Find where the given text appears and provide that cell's center as [X, Y] coordinate. 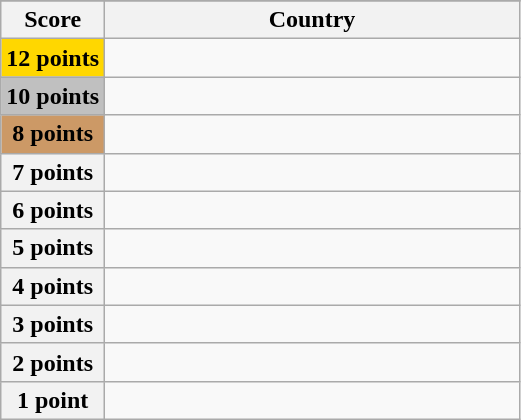
10 points [53, 96]
6 points [53, 210]
8 points [53, 134]
12 points [53, 58]
5 points [53, 248]
Country [312, 20]
4 points [53, 286]
7 points [53, 172]
1 point [53, 400]
Score [53, 20]
2 points [53, 362]
3 points [53, 324]
